Detect which cell encompasses the target text, then output its [x, y] center coordinate. 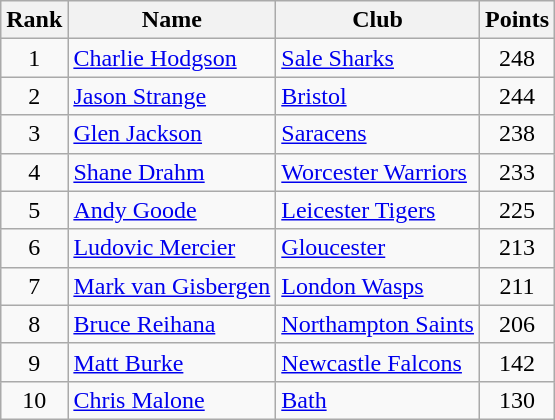
1 [34, 58]
Leicester Tigers [378, 210]
Chris Malone [172, 400]
Worcester Warriors [378, 172]
Shane Drahm [172, 172]
Newcastle Falcons [378, 362]
142 [516, 362]
Sale Sharks [378, 58]
8 [34, 324]
Jason Strange [172, 96]
Mark van Gisbergen [172, 286]
Club [378, 20]
130 [516, 400]
5 [34, 210]
211 [516, 286]
6 [34, 248]
2 [34, 96]
Charlie Hodgson [172, 58]
London Wasps [378, 286]
Matt Burke [172, 362]
Glen Jackson [172, 134]
213 [516, 248]
7 [34, 286]
Bath [378, 400]
Gloucester [378, 248]
Points [516, 20]
Andy Goode [172, 210]
Name [172, 20]
238 [516, 134]
244 [516, 96]
9 [34, 362]
Rank [34, 20]
10 [34, 400]
Northampton Saints [378, 324]
4 [34, 172]
Bruce Reihana [172, 324]
225 [516, 210]
3 [34, 134]
Ludovic Mercier [172, 248]
Saracens [378, 134]
206 [516, 324]
248 [516, 58]
233 [516, 172]
Bristol [378, 96]
